Scan for the cell matching the given text and deliver its [x, y] coordinate at center. 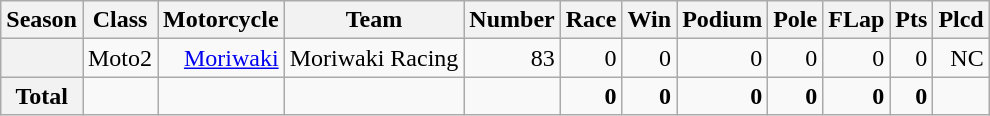
Pole [796, 20]
Podium [722, 20]
FLap [856, 20]
83 [512, 58]
Motorcycle [222, 20]
Moriwaki Racing [374, 58]
NC [961, 58]
Moto2 [120, 58]
Total [42, 96]
Race [591, 20]
Class [120, 20]
Plcd [961, 20]
Win [650, 20]
Team [374, 20]
Moriwaki [222, 58]
Number [512, 20]
Season [42, 20]
Pts [912, 20]
